Pinpoint the cell where the given text exists, returning its (X, Y) midpoint coordinate. 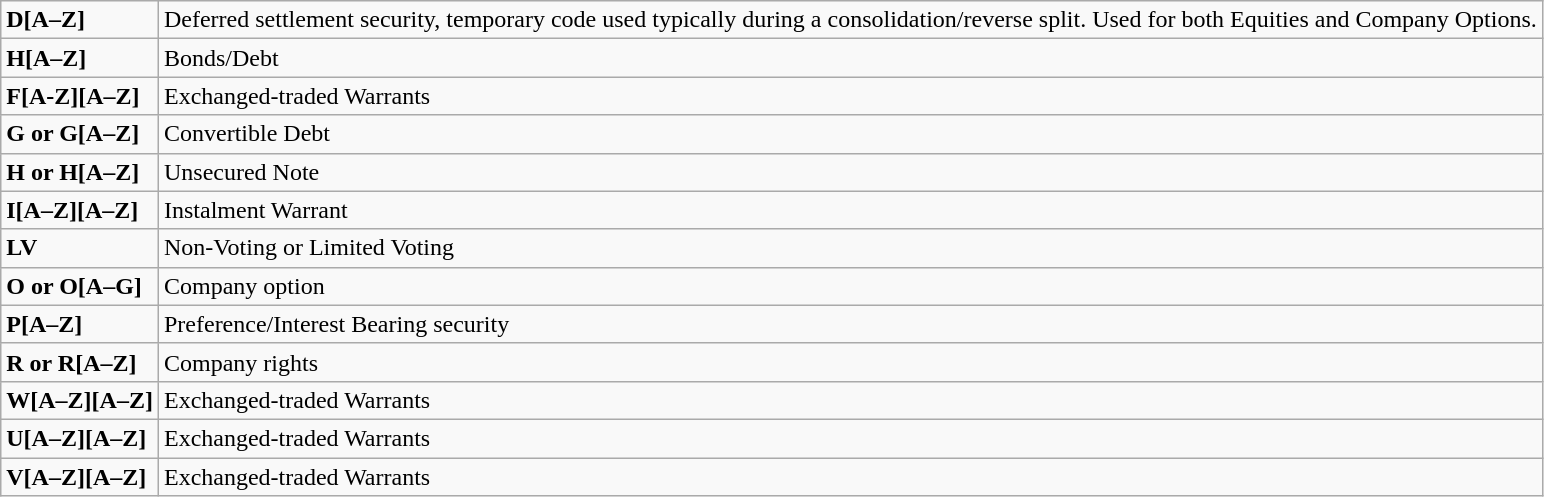
Instalment Warrant (850, 210)
Deferred settlement security, temporary code used typically during a consolidation/reverse split. Used for both Equities and Company Options. (850, 20)
H[A–Z] (80, 58)
Non-Voting or Limited Voting (850, 248)
I[A–Z][A–Z] (80, 210)
LV (80, 248)
G or G[A–Z] (80, 134)
Company option (850, 286)
Preference/Interest Bearing security (850, 324)
V[A–Z][A–Z] (80, 477)
D[A–Z] (80, 20)
R or R[A–Z] (80, 362)
U[A–Z][A–Z] (80, 438)
Convertible Debt (850, 134)
P[A–Z] (80, 324)
Unsecured Note (850, 172)
Bonds/Debt (850, 58)
H or H[A–Z] (80, 172)
F[A-Z][A–Z] (80, 96)
Company rights (850, 362)
O or O[A–G] (80, 286)
W[A–Z][A–Z] (80, 400)
